Find where the given text appears and provide that cell's center as [x, y] coordinate. 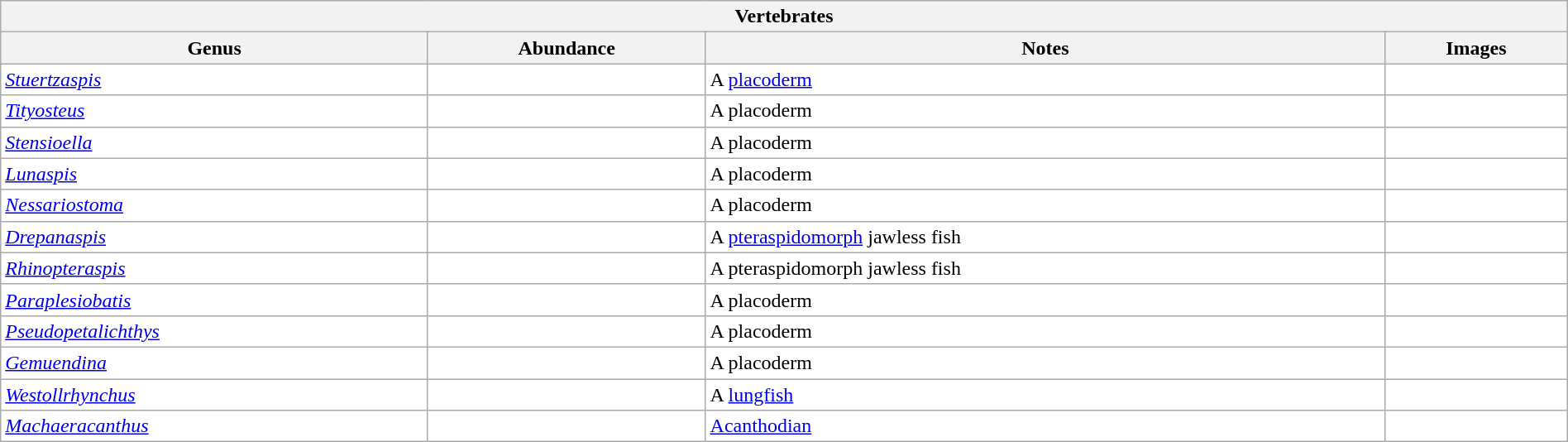
Paraplesiobatis [215, 300]
Abundance [566, 48]
Images [1477, 48]
Drepanaspis [215, 237]
Rhinopteraspis [215, 268]
Stensioella [215, 142]
Lunaspis [215, 174]
Vertebrates [784, 17]
Machaeracanthus [215, 426]
Genus [215, 48]
Notes [1045, 48]
Nessariostoma [215, 205]
Westollrhynchus [215, 395]
Tityosteus [215, 111]
Acanthodian [1045, 426]
Gemuendina [215, 363]
Stuertzaspis [215, 79]
A lungfish [1045, 395]
Pseudopetalichthys [215, 331]
